Return [x, y] of the center of cell containing provided text 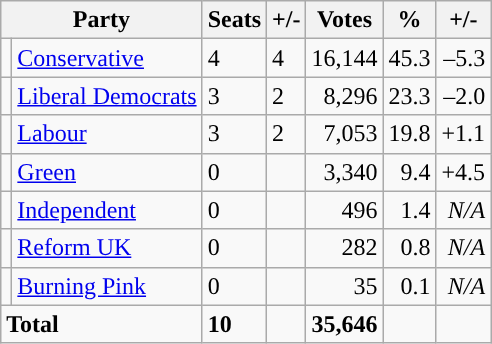
Burning Pink [107, 286]
–2.0 [464, 96]
Independent [107, 210]
3,340 [344, 172]
45.3 [410, 58]
282 [344, 248]
16,144 [344, 58]
0.8 [410, 248]
–5.3 [464, 58]
0.1 [410, 286]
Votes [344, 20]
35,646 [344, 324]
Seats [234, 20]
Reform UK [107, 248]
Liberal Democrats [107, 96]
35 [344, 286]
10 [234, 324]
+4.5 [464, 172]
19.8 [410, 134]
1.4 [410, 210]
Total [102, 324]
9.4 [410, 172]
8,296 [344, 96]
Green [107, 172]
+1.1 [464, 134]
Labour [107, 134]
Party [102, 20]
Conservative [107, 58]
7,053 [344, 134]
% [410, 20]
23.3 [410, 96]
496 [344, 210]
